Scan for the cell matching the given text and deliver its [x, y] coordinate at center. 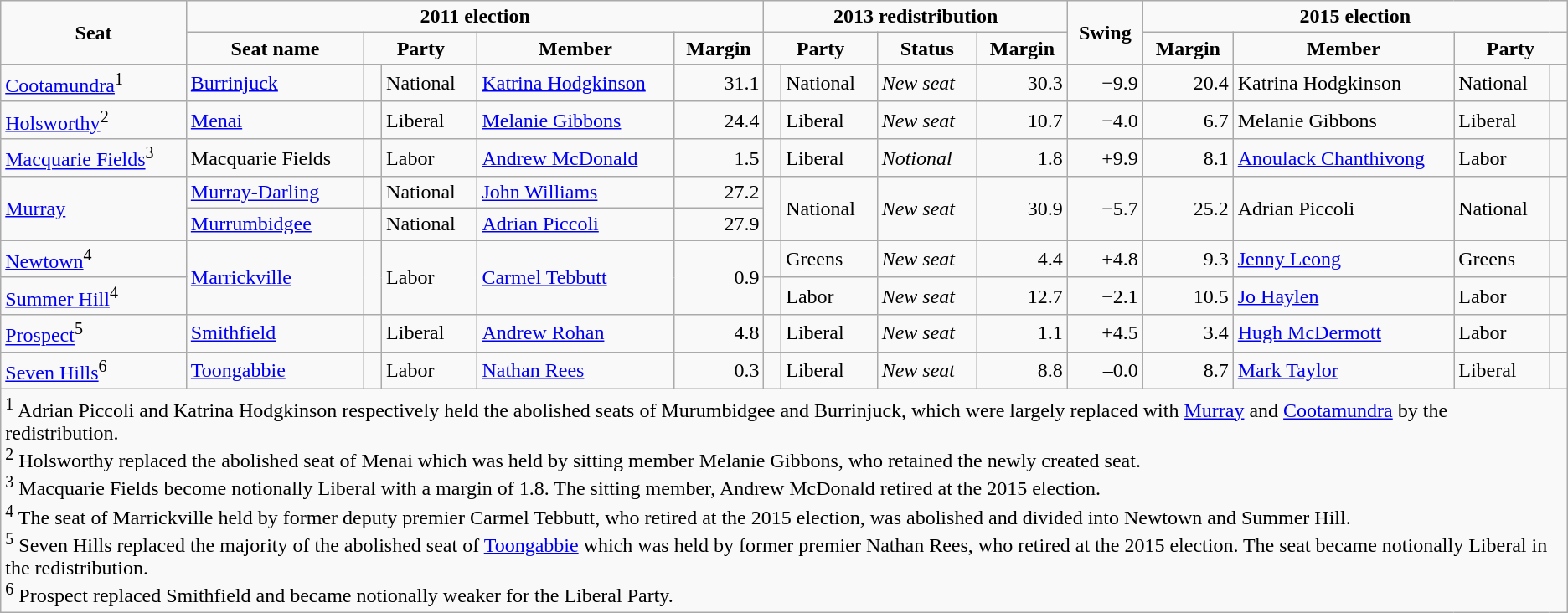
24.4 [719, 121]
Holsworthy2 [94, 121]
0.9 [719, 278]
−2.1 [1105, 296]
8.8 [1022, 370]
27.2 [719, 193]
12.7 [1022, 296]
8.7 [1188, 370]
Marrickville [275, 278]
Summer Hill4 [94, 296]
1.1 [1022, 333]
0.3 [719, 370]
Macquarie Fields [275, 157]
2013 redistribution [916, 17]
4.8 [719, 333]
1.8 [1022, 157]
Cootamundra1 [94, 84]
Jo Haylen [1344, 296]
–0.0 [1105, 370]
Murrumbidgee [275, 224]
Murray [94, 209]
Notional [926, 157]
2011 election [475, 17]
10.5 [1188, 296]
31.1 [719, 84]
30.3 [1022, 84]
+4.5 [1105, 333]
3.4 [1188, 333]
Macquarie Fields3 [94, 157]
+9.9 [1105, 157]
Seat [94, 33]
John Williams [575, 193]
Smithfield [275, 333]
Swing [1105, 33]
+4.8 [1105, 260]
Murray-Darling [275, 193]
Seat name [275, 49]
30.9 [1022, 209]
−9.9 [1105, 84]
Newtown4 [94, 260]
Seven Hills6 [94, 370]
10.7 [1022, 121]
Nathan Rees [575, 370]
4.4 [1022, 260]
Prospect5 [94, 333]
Carmel Tebbutt [575, 278]
6.7 [1188, 121]
1.5 [719, 157]
Mark Taylor [1344, 370]
Hugh McDermott [1344, 333]
Anoulack Chanthivong [1344, 157]
−4.0 [1105, 121]
8.1 [1188, 157]
Burrinjuck [275, 84]
20.4 [1188, 84]
Andrew McDonald [575, 157]
Andrew Rohan [575, 333]
−5.7 [1105, 209]
2015 election [1355, 17]
Menai [275, 121]
Jenny Leong [1344, 260]
25.2 [1188, 209]
27.9 [719, 224]
Status [926, 49]
Toongabbie [275, 370]
9.3 [1188, 260]
